Identify which cell holds the provided text, then report its (X, Y) central coordinate. 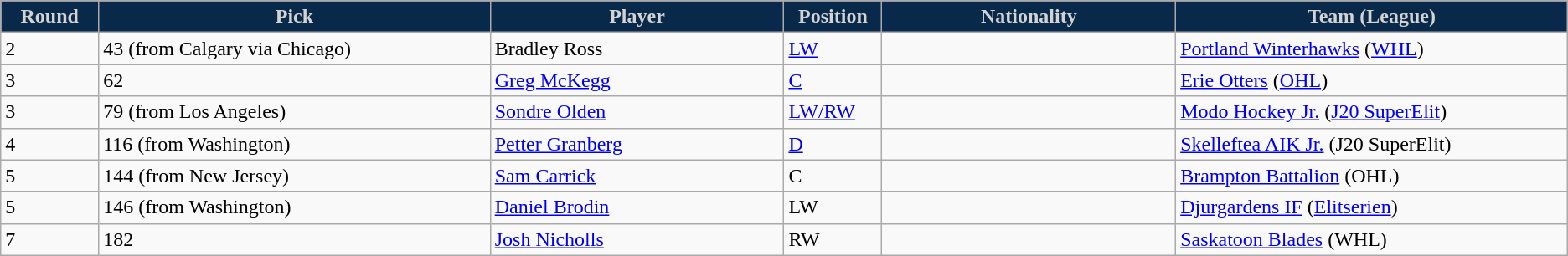
Brampton Battalion (OHL) (1372, 176)
Bradley Ross (637, 49)
62 (295, 80)
Skelleftea AIK Jr. (J20 SuperElit) (1372, 144)
Pick (295, 17)
Petter Granberg (637, 144)
D (833, 144)
Djurgardens IF (Elitserien) (1372, 207)
Portland Winterhawks (WHL) (1372, 49)
Greg McKegg (637, 80)
Sondre Olden (637, 112)
79 (from Los Angeles) (295, 112)
2 (50, 49)
Nationality (1029, 17)
7 (50, 239)
Round (50, 17)
Team (League) (1372, 17)
43 (from Calgary via Chicago) (295, 49)
182 (295, 239)
RW (833, 239)
144 (from New Jersey) (295, 176)
Position (833, 17)
Player (637, 17)
Josh Nicholls (637, 239)
4 (50, 144)
Daniel Brodin (637, 207)
Sam Carrick (637, 176)
146 (from Washington) (295, 207)
Modo Hockey Jr. (J20 SuperElit) (1372, 112)
LW/RW (833, 112)
116 (from Washington) (295, 144)
Erie Otters (OHL) (1372, 80)
Saskatoon Blades (WHL) (1372, 239)
